Detect which cell encompasses the target text, then output its [x, y] center coordinate. 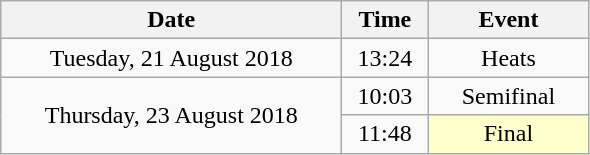
Event [508, 20]
Tuesday, 21 August 2018 [172, 58]
Time [385, 20]
13:24 [385, 58]
Final [508, 134]
Semifinal [508, 96]
Thursday, 23 August 2018 [172, 115]
10:03 [385, 96]
Date [172, 20]
Heats [508, 58]
11:48 [385, 134]
